Detect which cell encompasses the target text, then output its [x, y] center coordinate. 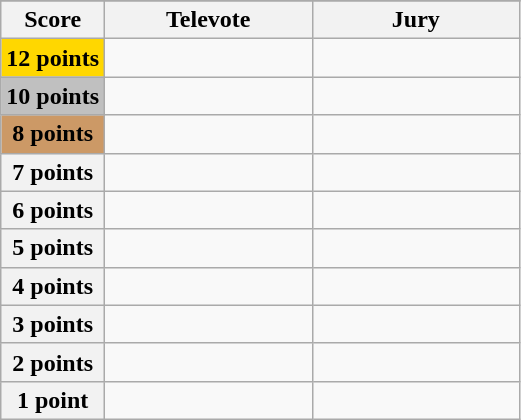
7 points [53, 172]
Score [53, 20]
8 points [53, 134]
10 points [53, 96]
12 points [53, 58]
5 points [53, 248]
3 points [53, 324]
6 points [53, 210]
2 points [53, 362]
4 points [53, 286]
Jury [416, 20]
1 point [53, 400]
Televote [209, 20]
